Return the [x, y] coordinate for the center point of the cell that contains the specified text.  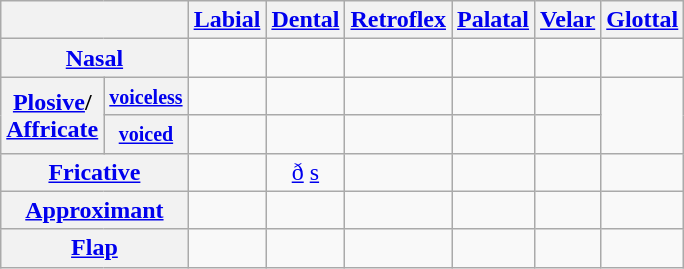
Retroflex [398, 20]
Velar [568, 20]
Flap [94, 248]
Palatal [494, 20]
Labial [227, 20]
Fricative [94, 172]
ð s [306, 172]
Nasal [94, 58]
Approximant [94, 210]
voiced [146, 134]
Dental [306, 20]
Glottal [642, 20]
Plosive/Affricate [52, 115]
voiceless [146, 96]
